Provide the (X, Y) coordinate of the cell's center where the given text is located.  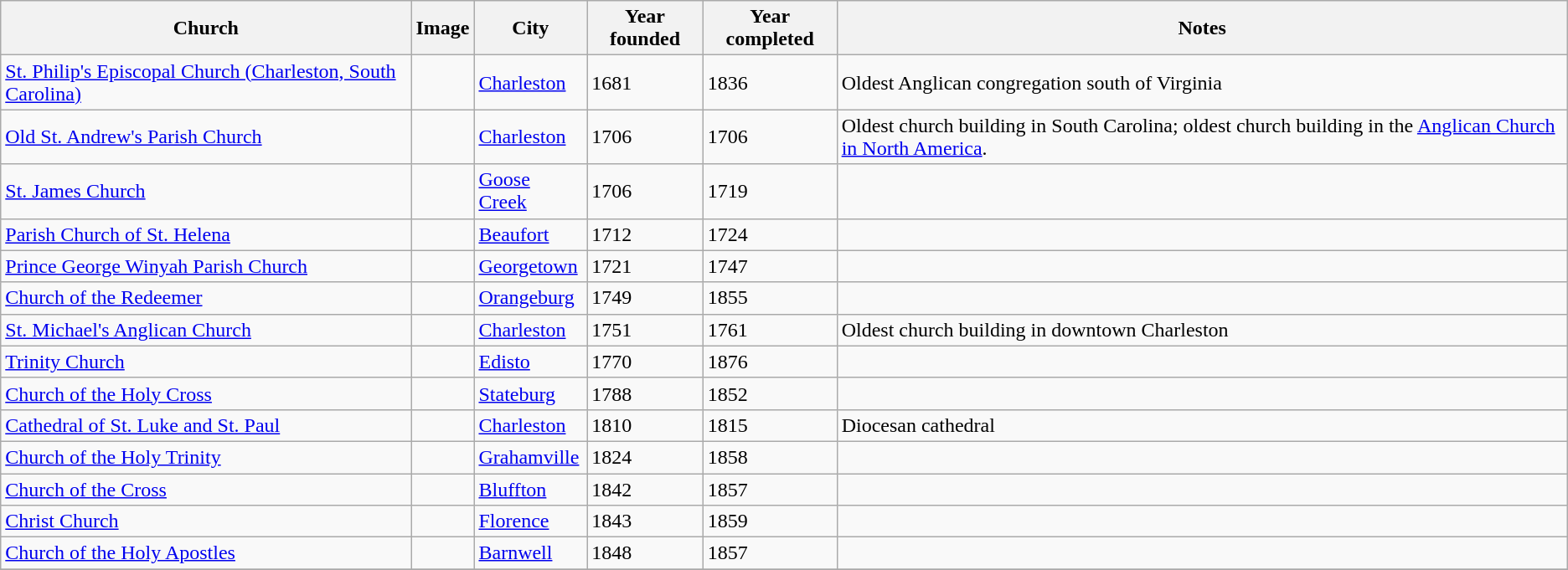
Notes (1202, 28)
Cathedral of St. Luke and St. Paul (206, 425)
1761 (770, 330)
Christ Church (206, 521)
Goose Creek (531, 191)
1721 (645, 266)
Beaufort (531, 234)
St. James Church (206, 191)
Church (206, 28)
1747 (770, 266)
Florence (531, 521)
City (531, 28)
Church of the Holy Cross (206, 393)
Church of the Holy Trinity (206, 457)
1859 (770, 521)
Church of the Redeemer (206, 298)
Church of the Holy Apostles (206, 553)
Barnwell (531, 553)
1751 (645, 330)
Prince George Winyah Parish Church (206, 266)
1855 (770, 298)
1824 (645, 457)
Year founded (645, 28)
1681 (645, 82)
Old St. Andrew's Parish Church (206, 137)
1858 (770, 457)
Oldest church building in downtown Charleston (1202, 330)
Diocesan cathedral (1202, 425)
Church of the Cross (206, 490)
Stateburg (531, 393)
1749 (645, 298)
St. Michael's Anglican Church (206, 330)
1810 (645, 425)
1719 (770, 191)
1712 (645, 234)
1788 (645, 393)
Year completed (770, 28)
Edisto (531, 362)
St. Philip's Episcopal Church (Charleston, South Carolina) (206, 82)
Oldest Anglican congregation south of Virginia (1202, 82)
1836 (770, 82)
Orangeburg (531, 298)
Image (442, 28)
Grahamville (531, 457)
Georgetown (531, 266)
1876 (770, 362)
Bluffton (531, 490)
1815 (770, 425)
1848 (645, 553)
1724 (770, 234)
1770 (645, 362)
Trinity Church (206, 362)
Oldest church building in South Carolina; oldest church building in the Anglican Church in North America. (1202, 137)
1842 (645, 490)
1852 (770, 393)
Parish Church of St. Helena (206, 234)
1843 (645, 521)
